Identify which cell holds the provided text, then report its (X, Y) central coordinate. 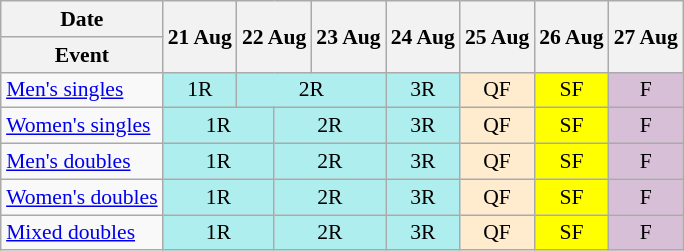
Mixed doubles (82, 232)
22 Aug (274, 36)
26 Aug (571, 36)
Women's doubles (82, 197)
27 Aug (646, 36)
25 Aug (497, 36)
Men's singles (82, 90)
23 Aug (348, 36)
Women's singles (82, 126)
21 Aug (200, 36)
Men's doubles (82, 161)
Date (82, 19)
24 Aug (423, 36)
Event (82, 54)
